Return [x, y] of the center of cell containing provided text 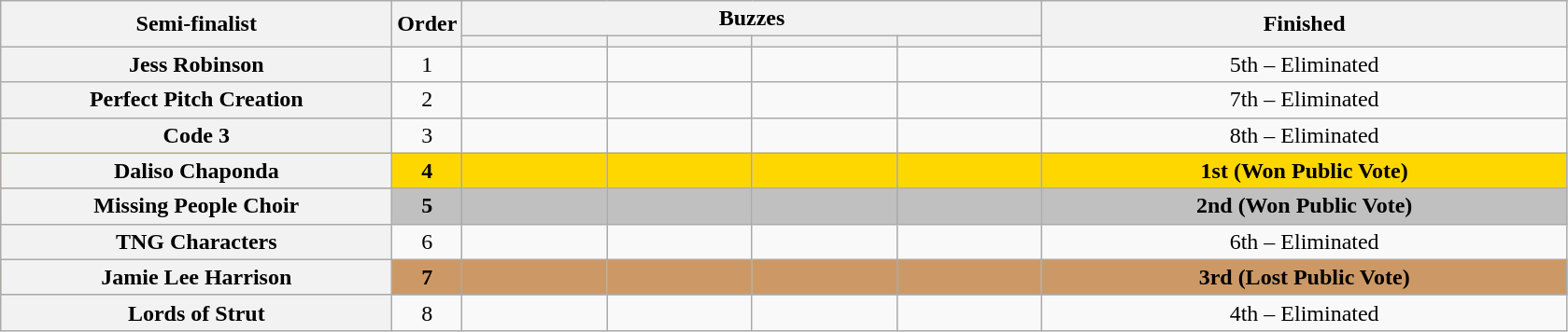
8 [428, 312]
5th – Eliminated [1304, 64]
Buzzes [752, 19]
Missing People Choir [196, 206]
3 [428, 135]
8th – Eliminated [1304, 135]
Perfect Pitch Creation [196, 100]
Semi-finalist [196, 24]
Jamie Lee Harrison [196, 277]
2nd (Won Public Vote) [1304, 206]
Jess Robinson [196, 64]
5 [428, 206]
Daliso Chaponda [196, 171]
Lords of Strut [196, 312]
3rd (Lost Public Vote) [1304, 277]
6th – Eliminated [1304, 242]
2 [428, 100]
1 [428, 64]
Order [428, 24]
TNG Characters [196, 242]
4th – Eliminated [1304, 312]
4 [428, 171]
Code 3 [196, 135]
7 [428, 277]
6 [428, 242]
1st (Won Public Vote) [1304, 171]
7th – Eliminated [1304, 100]
Finished [1304, 24]
